Determine the (x, y) coordinate at the center of the cell enclosing the given text.  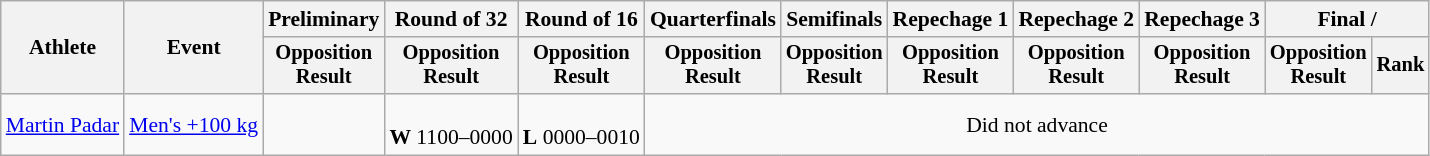
Event (194, 48)
Semifinals (834, 19)
W 1100–0000 (450, 124)
Repechage 3 (1202, 19)
Rank (1401, 66)
Preliminary (324, 19)
Quarterfinals (713, 19)
Round of 32 (450, 19)
Men's +100 kg (194, 124)
Repechage 1 (950, 19)
Repechage 2 (1076, 19)
Round of 16 (582, 19)
Final / (1347, 19)
Did not advance (1037, 124)
Athlete (62, 48)
L 0000–0010 (582, 124)
Martin Padar (62, 124)
